For the text-containing cell, return its midpoint in (x, y) coordinate format. 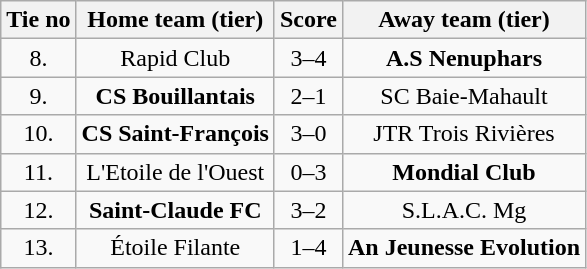
Saint-Claude FC (175, 210)
Tie no (38, 20)
9. (38, 96)
A.S Nenuphars (464, 58)
1–4 (308, 248)
CS Saint-François (175, 134)
JTR Trois Rivières (464, 134)
SC Baie-Mahault (464, 96)
3–4 (308, 58)
2–1 (308, 96)
12. (38, 210)
Score (308, 20)
10. (38, 134)
Home team (tier) (175, 20)
Étoile Filante (175, 248)
CS Bouillantais (175, 96)
3–0 (308, 134)
Rapid Club (175, 58)
3–2 (308, 210)
0–3 (308, 172)
Mondial Club (464, 172)
11. (38, 172)
13. (38, 248)
S.L.A.C. Mg (464, 210)
L'Etoile de l'Ouest (175, 172)
8. (38, 58)
An Jeunesse Evolution (464, 248)
Away team (tier) (464, 20)
